Pinpoint the cell where the given text exists, returning its (X, Y) midpoint coordinate. 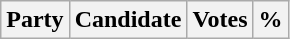
% (270, 20)
Party (35, 20)
Candidate (128, 20)
Votes (220, 20)
